Extract the [x, y] coordinate from the center of the cell holding the provided text.  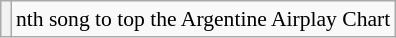
nth song to top the Argentine Airplay Chart [203, 19]
